Scan for the cell matching the given text and deliver its (x, y) coordinate at center. 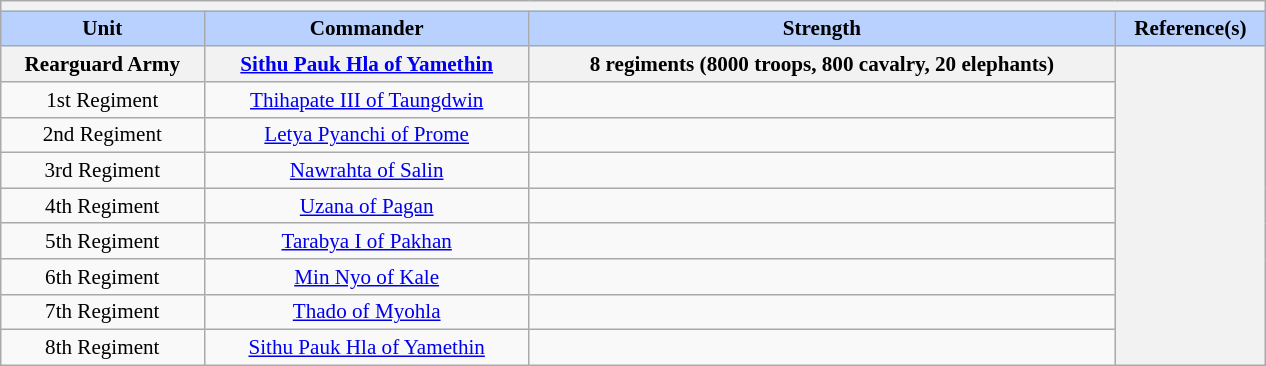
Thihapate III of Taungdwin (366, 100)
Thado of Myohla (366, 312)
6th Regiment (102, 276)
Rearguard Army (102, 64)
Commander (366, 28)
Letya Pyanchi of Prome (366, 134)
Min Nyo of Kale (366, 276)
Uzana of Pagan (366, 206)
Tarabya I of Pakhan (366, 240)
Reference(s) (1190, 28)
Strength (822, 28)
3rd Regiment (102, 170)
8 regiments (8000 troops, 800 cavalry, 20 elephants) (822, 64)
8th Regiment (102, 348)
2nd Regiment (102, 134)
7th Regiment (102, 312)
Unit (102, 28)
Nawrahta of Salin (366, 170)
1st Regiment (102, 100)
4th Regiment (102, 206)
5th Regiment (102, 240)
